Pinpoint the cell where the given text exists, returning its (x, y) midpoint coordinate. 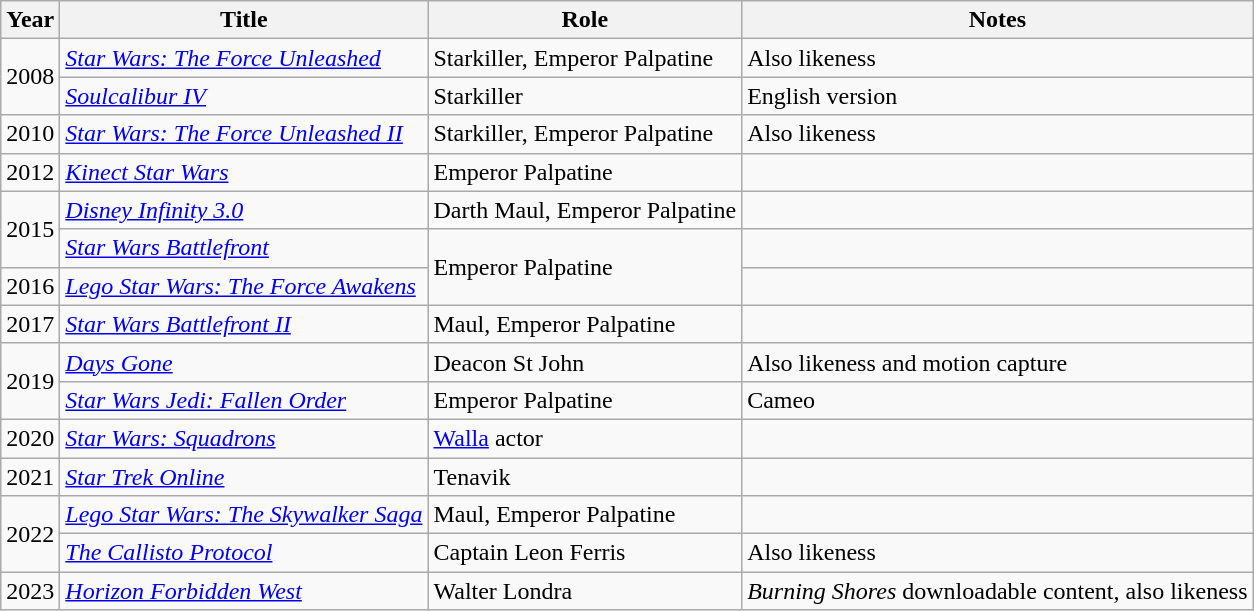
The Callisto Protocol (244, 553)
Lego Star Wars: The Skywalker Saga (244, 515)
2016 (30, 286)
Title (244, 20)
Tenavik (585, 477)
Soulcalibur IV (244, 96)
Notes (998, 20)
Cameo (998, 400)
2020 (30, 438)
Darth Maul, Emperor Palpatine (585, 210)
Disney Infinity 3.0 (244, 210)
Walla actor (585, 438)
Burning Shores downloadable content, also likeness (998, 591)
Star Wars Battlefront II (244, 324)
Starkiller (585, 96)
Kinect Star Wars (244, 172)
Horizon Forbidden West (244, 591)
Star Trek Online (244, 477)
Also likeness and motion capture (998, 362)
2015 (30, 229)
Star Wars Battlefront (244, 248)
2012 (30, 172)
Star Wars Jedi: Fallen Order (244, 400)
Walter Londra (585, 591)
2021 (30, 477)
Star Wars: The Force Unleashed II (244, 134)
Lego Star Wars: The Force Awakens (244, 286)
Year (30, 20)
2008 (30, 77)
Captain Leon Ferris (585, 553)
Star Wars: Squadrons (244, 438)
2019 (30, 381)
English version (998, 96)
Star Wars: The Force Unleashed (244, 58)
Role (585, 20)
Days Gone (244, 362)
2022 (30, 534)
2017 (30, 324)
2023 (30, 591)
Deacon St John (585, 362)
2010 (30, 134)
